Detect which cell encompasses the target text, then output its [X, Y] center coordinate. 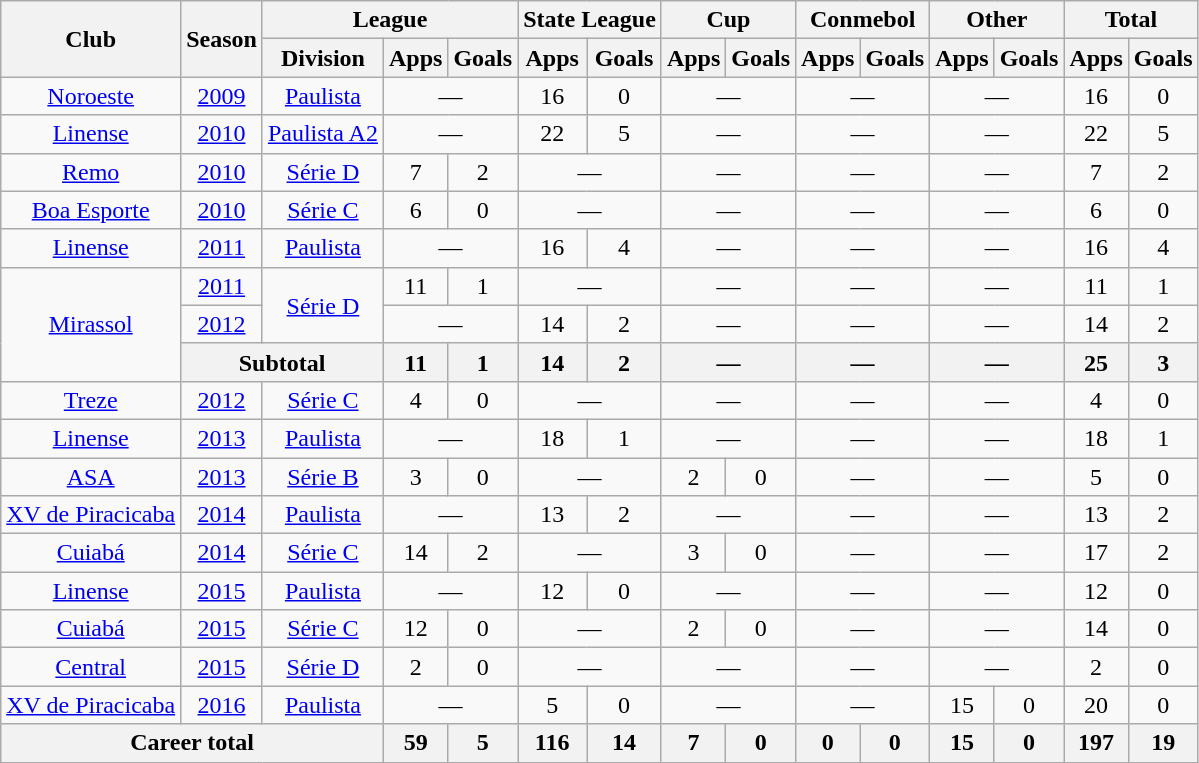
League [390, 20]
Boa Esporte [91, 210]
Career total [192, 743]
Club [91, 39]
State League [590, 20]
Total [1131, 20]
Mirassol [91, 324]
Noroeste [91, 96]
Treze [91, 400]
197 [1096, 743]
25 [1096, 362]
116 [552, 743]
Division [322, 58]
59 [415, 743]
Season [222, 39]
17 [1096, 553]
20 [1096, 705]
2016 [222, 705]
Conmebol [863, 20]
Série B [322, 477]
Subtotal [282, 362]
Central [91, 667]
2009 [222, 96]
19 [1163, 743]
Paulista A2 [322, 134]
Other [997, 20]
Remo [91, 172]
Cup [728, 20]
ASA [91, 477]
